Extract the [x, y] coordinate from the center of the cell holding the provided text.  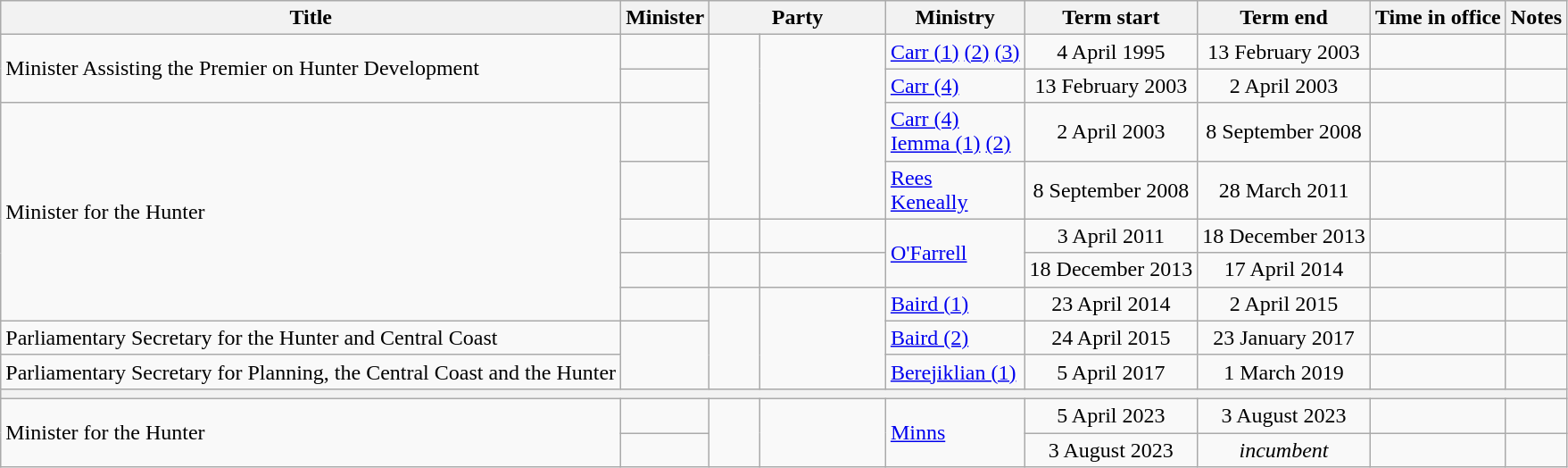
Carr (1) (2) (3) [955, 52]
ReesKeneally [955, 189]
Carr (4)Iemma (1) (2) [955, 132]
Parliamentary Secretary for the Hunter and Central Coast [311, 338]
5 April 2017 [1111, 372]
Minister [666, 18]
23 April 2014 [1111, 304]
Title [311, 18]
Baird (1) [955, 304]
Party [798, 18]
Minns [955, 432]
23 January 2017 [1284, 338]
Term end [1284, 18]
Notes [1536, 18]
5 April 2023 [1111, 415]
Carr (4) [955, 86]
Berejiklian (1) [955, 372]
Ministry [955, 18]
Baird (2) [955, 338]
Parliamentary Secretary for Planning, the Central Coast and the Hunter [311, 372]
17 April 2014 [1284, 270]
3 April 2011 [1111, 236]
24 April 2015 [1111, 338]
O'Farrell [955, 253]
Term start [1111, 18]
2 April 2015 [1284, 304]
1 March 2019 [1284, 372]
4 April 1995 [1111, 52]
incumbent [1284, 449]
Time in office [1438, 18]
Minister Assisting the Premier on Hunter Development [311, 69]
28 March 2011 [1284, 189]
